For the text-containing cell, return its midpoint in (x, y) coordinate format. 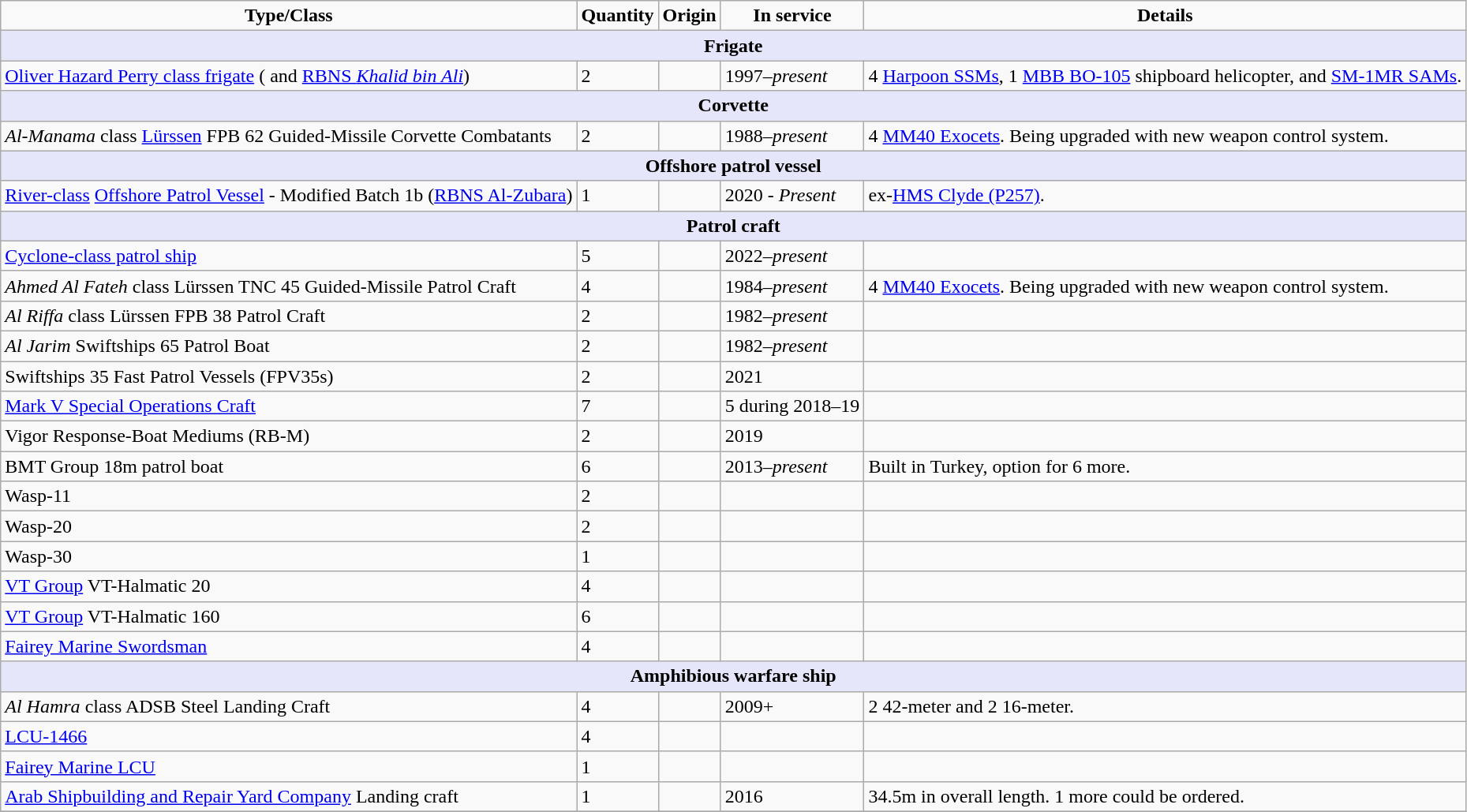
Wasp-20 (289, 526)
2019 (792, 436)
VT Group VT-Halmatic 20 (289, 586)
Mark V Special Operations Craft (289, 406)
Type/Class (289, 16)
Origin (690, 16)
Details (1165, 16)
1984–present (792, 286)
Wasp-11 (289, 496)
Built in Turkey, option for 6 more. (1165, 466)
2009+ (792, 706)
1997–present (792, 76)
In service (792, 16)
Al Jarim Swiftships 65 Patrol Boat (289, 346)
Oliver Hazard Perry class frigate ( and RBNS Khalid bin Ali) (289, 76)
ex-HMS Clyde (P257). (1165, 196)
Al-Manama class Lürssen FPB 62 Guided-Missile Corvette Combatants (289, 136)
Quantity (617, 16)
Fairey Marine Swordsman (289, 646)
7 (617, 406)
Patrol craft (734, 226)
BMT Group 18m patrol boat (289, 466)
Vigor Response-Boat Mediums (RB-M) (289, 436)
5 (617, 256)
1988–present (792, 136)
Ahmed Al Fateh class Lürssen TNC 45 Guided-Missile Patrol Craft (289, 286)
Al Hamra class ADSB Steel Landing Craft (289, 706)
2020 - Present (792, 196)
Frigate (734, 46)
Swiftships 35 Fast Patrol Vessels (FPV35s) (289, 376)
Cyclone-class patrol ship (289, 256)
5 during 2018–19 (792, 406)
34.5m in overall length. 1 more could be ordered. (1165, 796)
Arab Shipbuilding and Repair Yard Company Landing craft (289, 796)
LCU-1466 (289, 736)
2 42-meter and 2 16-meter. (1165, 706)
Wasp-30 (289, 556)
Amphibious warfare ship (734, 676)
4 Harpoon SSMs, 1 MBB BO-105 shipboard helicopter, and SM-1MR SAMs. (1165, 76)
2016 (792, 796)
Corvette (734, 106)
Al Riffa class Lürssen FPB 38 Patrol Craft (289, 316)
2022–present (792, 256)
2013–present (792, 466)
Offshore patrol vessel (734, 166)
River-class Offshore Patrol Vessel - Modified Batch 1b (RBNS Al-Zubara) (289, 196)
Fairey Marine LCU (289, 766)
2021 (792, 376)
VT Group VT-Halmatic 160 (289, 616)
